For the text-containing cell, return its midpoint in [x, y] coordinate format. 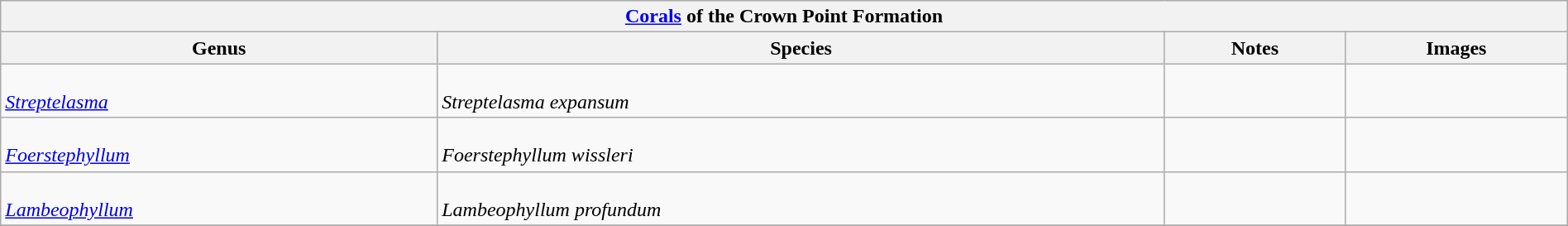
Notes [1255, 48]
Species [801, 48]
Streptelasma [219, 91]
Streptelasma expansum [801, 91]
Foerstephyllum wissleri [801, 144]
Foerstephyllum [219, 144]
Images [1456, 48]
Genus [219, 48]
Corals of the Crown Point Formation [784, 17]
Lambeophyllum [219, 199]
Lambeophyllum profundum [801, 199]
